Return [X, Y] of the center of cell containing provided text 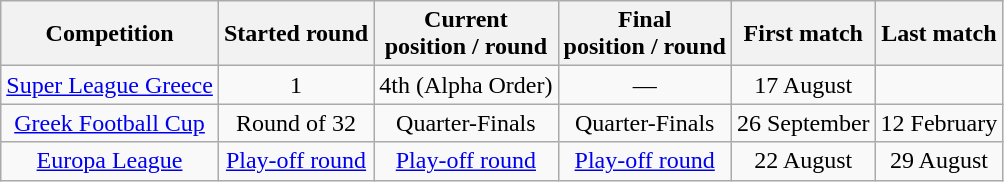
Currentposition / round [466, 34]
Greek Football Cup [110, 123]
Last match [939, 34]
Competition [110, 34]
Started round [296, 34]
4th (Alpha Order) [466, 85]
Round of 32 [296, 123]
12 February [939, 123]
Super League Greece [110, 85]
1 [296, 85]
17 August [803, 85]
22 August [803, 161]
26 September [803, 123]
First match [803, 34]
29 August [939, 161]
Finalposition / round [644, 34]
Europa League [110, 161]
— [644, 85]
